Locate the cell with the specified text and output its [X, Y] center coordinate. 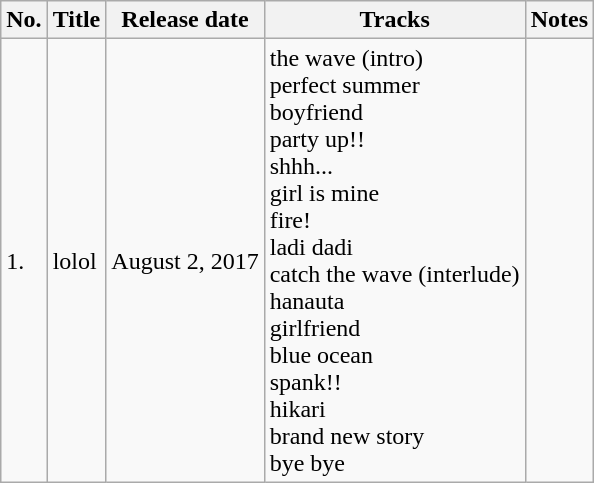
Tracks [394, 20]
Title [76, 20]
No. [24, 20]
1. [24, 260]
Release date [185, 20]
Notes [559, 20]
August 2, 2017 [185, 260]
lolol [76, 260]
